Output the (x, y) coordinate of the center of the cell containing the given text.  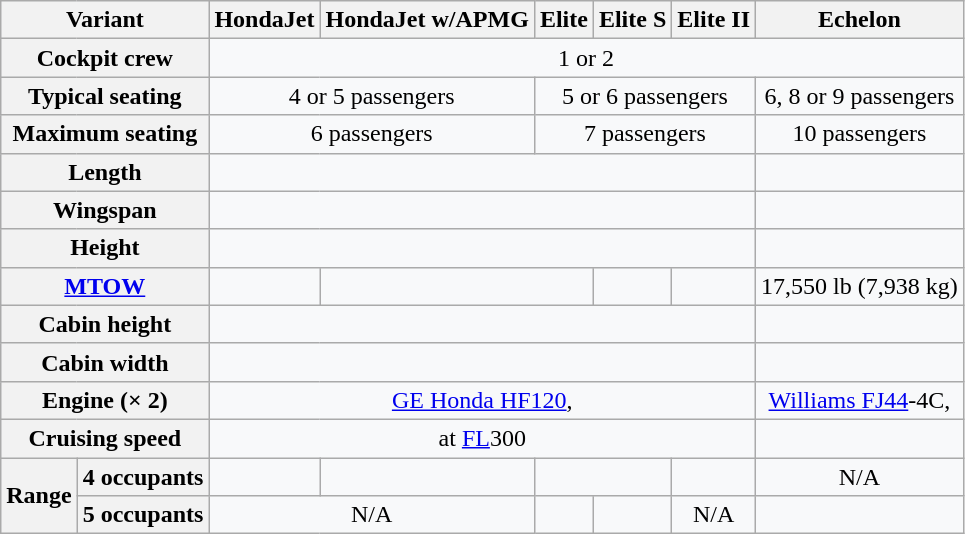
Engine (× 2) (105, 400)
Elite S (632, 20)
Cockpit crew (105, 58)
6, 8 or 9 passengers (860, 96)
Williams FJ44-4C, (860, 400)
Height (105, 248)
Range (39, 496)
10 passengers (860, 134)
HondaJet w/APMG (427, 20)
Cabin width (105, 362)
7 passengers (644, 134)
4 or 5 passengers (372, 96)
5 occupants (143, 515)
Cruising speed (105, 438)
1 or 2 (586, 58)
Elite (564, 20)
Elite II (714, 20)
Wingspan (105, 210)
Typical seating (105, 96)
MTOW (105, 286)
Variant (105, 20)
at FL300 (482, 438)
HondaJet (264, 20)
4 occupants (143, 477)
Maximum seating (105, 134)
5 or 6 passengers (644, 96)
Echelon (860, 20)
GE Honda HF120, (482, 400)
Length (105, 172)
17,550 lb (7,938 kg) (860, 286)
Cabin height (105, 324)
6 passengers (372, 134)
